Scan for the cell matching the given text and deliver its (x, y) coordinate at center. 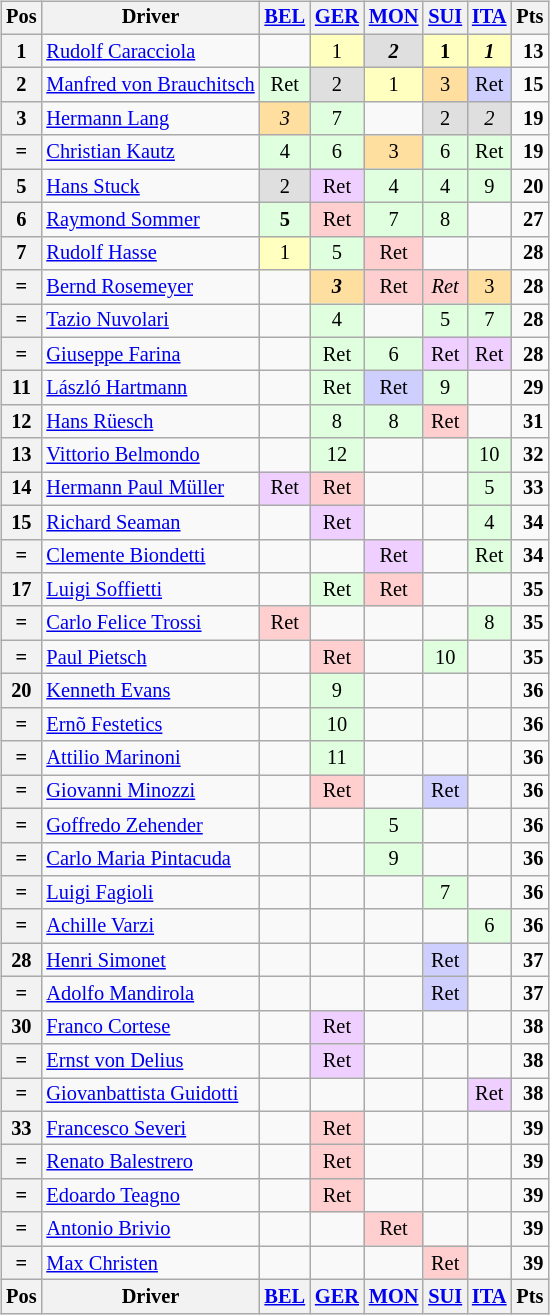
29 (530, 388)
Edoardo Teagno (150, 1196)
Adolfo Mandirola (150, 994)
Hans Stuck (150, 186)
14 (21, 489)
Rudolf Hasse (150, 253)
Rudolf Caracciola (150, 51)
Clemente Biondetti (150, 556)
Paul Pietsch (150, 657)
Christian Kautz (150, 152)
Bernd Rosemeyer (150, 287)
Giovanni Minozzi (150, 792)
Hermann Lang (150, 119)
32 (530, 455)
Carlo Felice Trossi (150, 623)
Richard Seaman (150, 522)
Franco Cortese (150, 1027)
Francesco Severi (150, 1128)
Hermann Paul Müller (150, 489)
Giuseppe Farina (150, 354)
27 (530, 220)
Renato Balestrero (150, 1162)
Carlo Maria Pintacuda (150, 859)
Manfred von Brauchitsch (150, 85)
Attilio Marinoni (150, 758)
Vittorio Belmondo (150, 455)
Antonio Brivio (150, 1229)
30 (21, 1027)
Max Christen (150, 1263)
Goffredo Zehender (150, 825)
Raymond Sommer (150, 220)
Tazio Nuvolari (150, 321)
Henri Simonet (150, 960)
Kenneth Evans (150, 691)
31 (530, 422)
17 (21, 590)
Ernõ Festetics (150, 724)
Ernst von Delius (150, 1061)
Hans Rüesch (150, 422)
László Hartmann (150, 388)
Luigi Soffietti (150, 590)
Achille Varzi (150, 926)
Luigi Fagioli (150, 893)
Giovanbattista Guidotti (150, 1095)
